From the cell containing the given text, extract its center point as (X, Y) coordinate. 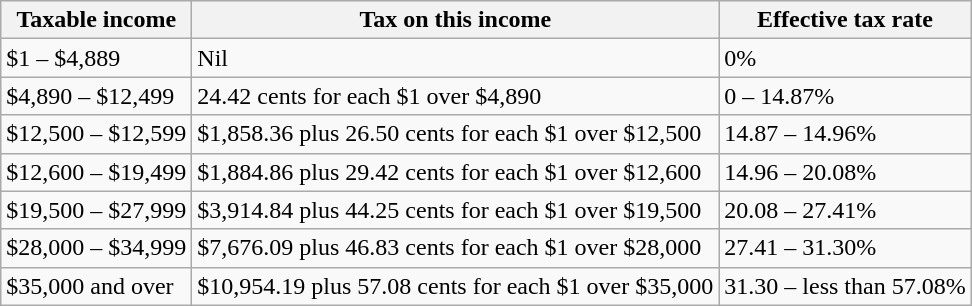
$10,954.19 plus 57.08 cents for each $1 over $35,000 (456, 286)
Nil (456, 58)
$1 – $4,889 (96, 58)
31.30 – less than 57.08% (845, 286)
$1,884.86 plus 29.42 cents for each $1 over $12,600 (456, 172)
$1,858.36 plus 26.50 cents for each $1 over $12,500 (456, 134)
14.96 – 20.08% (845, 172)
24.42 cents for each $1 over $4,890 (456, 96)
$7,676.09 plus 46.83 cents for each $1 over $28,000 (456, 248)
$19,500 – $27,999 (96, 210)
0 – 14.87% (845, 96)
$3,914.84 plus 44.25 cents for each $1 over $19,500 (456, 210)
$28,000 – $34,999 (96, 248)
$12,600 – $19,499 (96, 172)
Tax on this income (456, 20)
20.08 – 27.41% (845, 210)
14.87 – 14.96% (845, 134)
Taxable income (96, 20)
Effective tax rate (845, 20)
0% (845, 58)
27.41 – 31.30% (845, 248)
$35,000 and over (96, 286)
$4,890 – $12,499 (96, 96)
$12,500 – $12,599 (96, 134)
